Capture the cell that displays the provided text and extract its [X, Y] central coordinate. 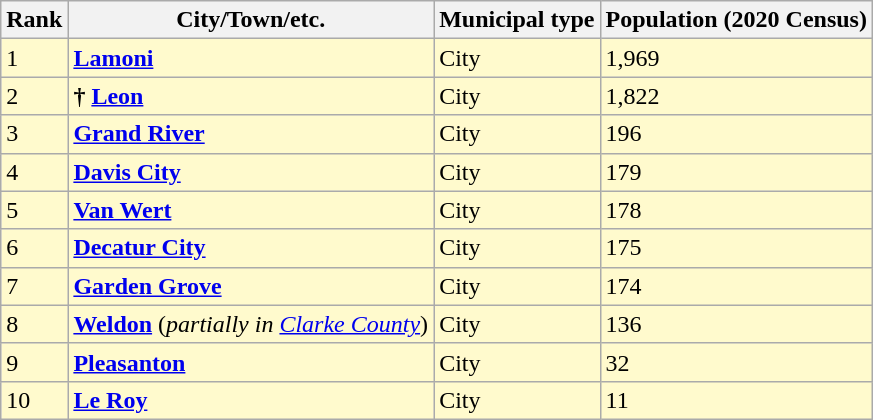
Davis City [251, 172]
1 [34, 58]
179 [736, 172]
5 [34, 210]
Population (2020 Census) [736, 20]
174 [736, 286]
† Leon [251, 96]
Grand River [251, 134]
Lamoni [251, 58]
Le Roy [251, 400]
4 [34, 172]
175 [736, 248]
2 [34, 96]
8 [34, 324]
Pleasanton [251, 362]
178 [736, 210]
3 [34, 134]
10 [34, 400]
Garden Grove [251, 286]
Rank [34, 20]
32 [736, 362]
Van Wert [251, 210]
1,969 [736, 58]
1,822 [736, 96]
6 [34, 248]
9 [34, 362]
City/Town/etc. [251, 20]
Weldon (partially in Clarke County) [251, 324]
7 [34, 286]
Municipal type [517, 20]
11 [736, 400]
Decatur City [251, 248]
136 [736, 324]
196 [736, 134]
